Scan for the cell matching the given text and deliver its [x, y] coordinate at center. 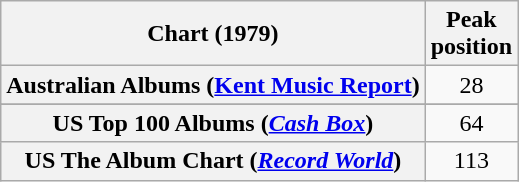
Australian Albums (Kent Music Report) [213, 85]
64 [471, 123]
Peakposition [471, 34]
US The Album Chart (Record World) [213, 161]
113 [471, 161]
US Top 100 Albums (Cash Box) [213, 123]
Chart (1979) [213, 34]
28 [471, 85]
